Output the (x, y) coordinate of the center of the cell containing the given text.  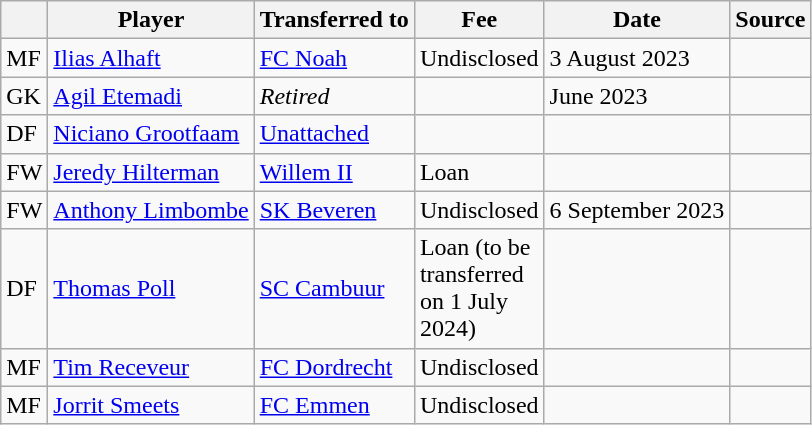
Willem II (334, 172)
Agil Etemadi (151, 96)
Unattached (334, 134)
Fee (479, 20)
Anthony Limbombe (151, 210)
Loan (to be transferred on 1 July 2024) (479, 288)
3 August 2023 (637, 58)
Date (637, 20)
GK (24, 96)
Jorrit Smeets (151, 405)
Retired (334, 96)
FC Dordrecht (334, 367)
June 2023 (637, 96)
Source (770, 20)
6 September 2023 (637, 210)
Tim Receveur (151, 367)
FC Noah (334, 58)
SK Beveren (334, 210)
Jeredy Hilterman (151, 172)
Niciano Grootfaam (151, 134)
Loan (479, 172)
Ilias Alhaft (151, 58)
SC Cambuur (334, 288)
Thomas Poll (151, 288)
Player (151, 20)
FC Emmen (334, 405)
Transferred to (334, 20)
